Capture the cell that displays the provided text and extract its [X, Y] central coordinate. 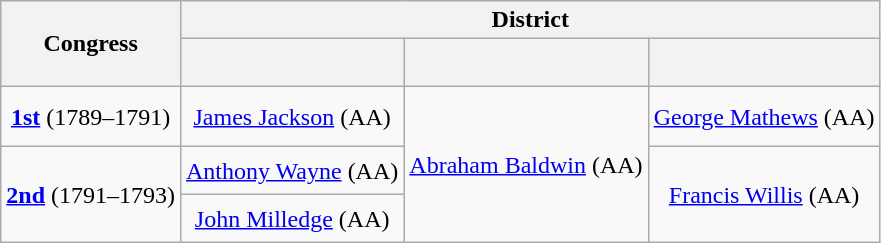
District [530, 20]
James Jackson (AA) [292, 117]
Abraham Baldwin (AA) [526, 165]
John Milledge (AA) [292, 219]
1st (1789–1791) [91, 117]
Congress [91, 44]
2nd (1791–1793) [91, 195]
George Mathews (AA) [764, 117]
Francis Willis (AA) [764, 195]
Anthony Wayne (AA) [292, 171]
